Find where the given text appears and provide that cell's center as (X, Y) coordinate. 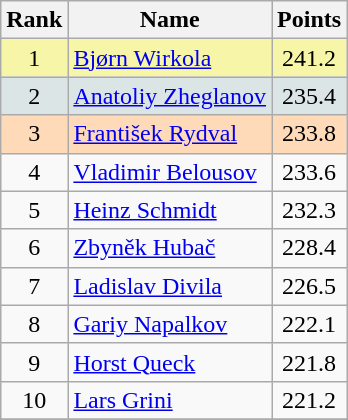
241.2 (310, 58)
Horst Queck (170, 362)
228.4 (310, 248)
Gariy Napalkov (170, 324)
Points (310, 20)
Vladimir Belousov (170, 172)
Ladislav Divila (170, 286)
Heinz Schmidt (170, 210)
František Rydval (170, 134)
Bjørn Wirkola (170, 58)
Lars Grini (170, 400)
Zbyněk Hubač (170, 248)
226.5 (310, 286)
232.3 (310, 210)
221.2 (310, 400)
235.4 (310, 96)
Anatoliy Zheglanov (170, 96)
10 (34, 400)
5 (34, 210)
222.1 (310, 324)
6 (34, 248)
7 (34, 286)
Name (170, 20)
1 (34, 58)
8 (34, 324)
Rank (34, 20)
221.8 (310, 362)
4 (34, 172)
3 (34, 134)
233.8 (310, 134)
233.6 (310, 172)
2 (34, 96)
9 (34, 362)
